Provide the [X, Y] coordinate of the cell's center where the given text is located.  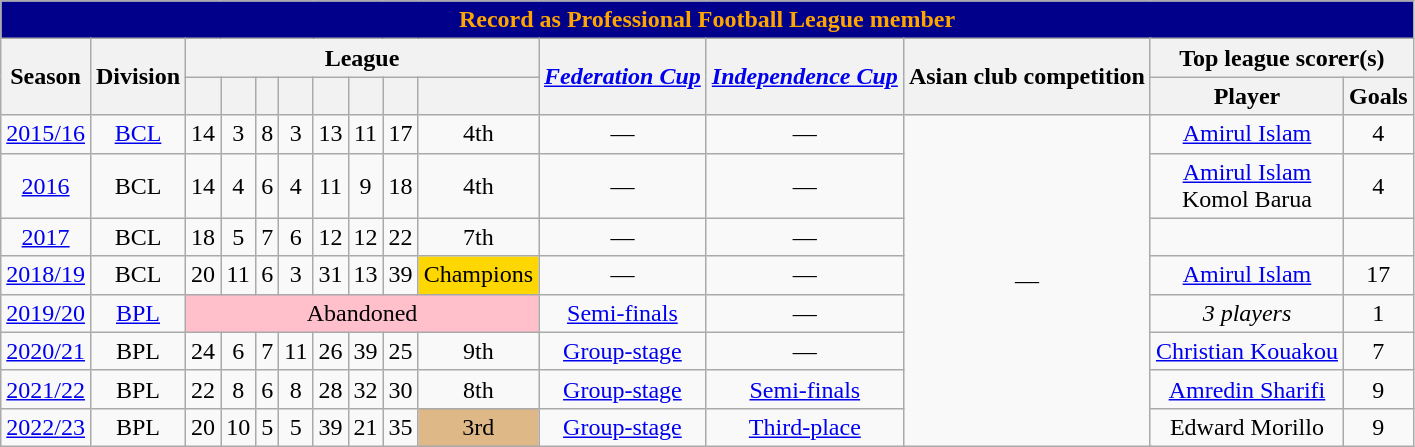
10 [238, 427]
26 [330, 351]
8th [478, 389]
Independence Cup [804, 77]
Goals [1378, 96]
League [362, 58]
Season [46, 77]
Abandoned [362, 313]
28 [330, 389]
Amredin Sharifi [1246, 389]
7th [478, 237]
25 [400, 351]
Player [1246, 96]
Top league scorer(s) [1282, 58]
35 [400, 427]
2015/16 [46, 134]
32 [366, 389]
30 [400, 389]
21 [366, 427]
24 [204, 351]
2016 [46, 186]
2019/20 [46, 313]
2018/19 [46, 275]
2022/23 [46, 427]
Champions [478, 275]
1 [1378, 313]
2020/21 [46, 351]
Christian Kouakou [1246, 351]
Division [138, 77]
31 [330, 275]
3 players [1246, 313]
Amirul Islam Komol Barua [1246, 186]
Third-place [804, 427]
Federation Cup [623, 77]
3rd [478, 427]
Record as Professional Football League member [707, 20]
9th [478, 351]
2017 [46, 237]
Asian club competition [1026, 77]
2021/22 [46, 389]
Edward Morillo [1246, 427]
